For the text-containing cell, return its midpoint in (x, y) coordinate format. 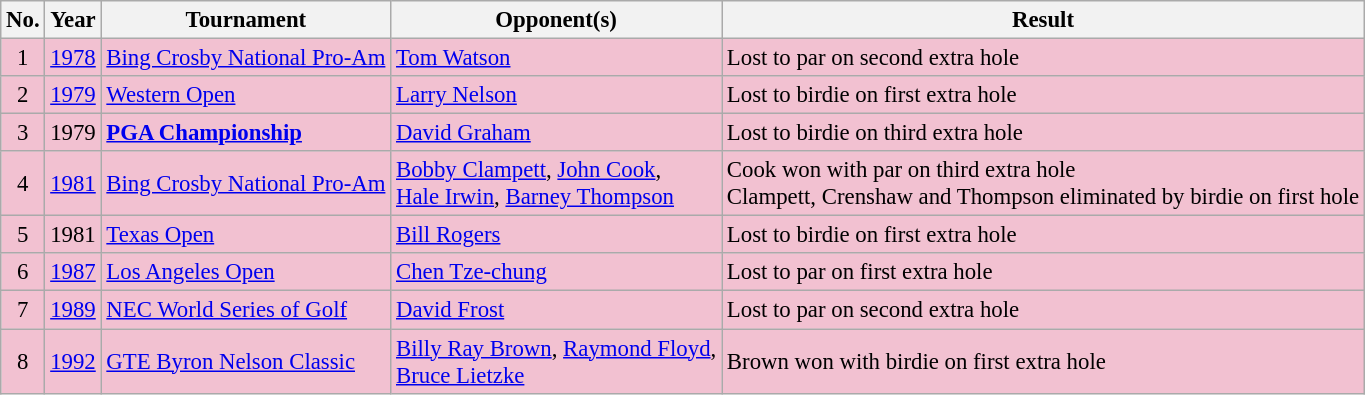
Year (73, 20)
Lost to birdie on third extra hole (1044, 133)
Tom Watson (556, 58)
GTE Byron Nelson Classic (246, 362)
Opponent(s) (556, 20)
Texas Open (246, 235)
2 (23, 95)
1992 (73, 362)
6 (23, 273)
1 (23, 58)
8 (23, 362)
Brown won with birdie on first extra hole (1044, 362)
David Frost (556, 310)
NEC World Series of Golf (246, 310)
Larry Nelson (556, 95)
Tournament (246, 20)
PGA Championship (246, 133)
Chen Tze-chung (556, 273)
1987 (73, 273)
Bill Rogers (556, 235)
Cook won with par on third extra holeClampett, Crenshaw and Thompson eliminated by birdie on first hole (1044, 184)
No. (23, 20)
Bobby Clampett, John Cook, Hale Irwin, Barney Thompson (556, 184)
Lost to par on first extra hole (1044, 273)
3 (23, 133)
1989 (73, 310)
1978 (73, 58)
7 (23, 310)
Western Open (246, 95)
David Graham (556, 133)
Result (1044, 20)
4 (23, 184)
5 (23, 235)
Billy Ray Brown, Raymond Floyd, Bruce Lietzke (556, 362)
Los Angeles Open (246, 273)
